Return (x, y) of the center of cell containing provided text 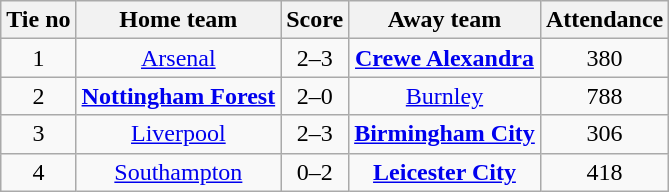
Southampton (178, 172)
Leicester City (445, 172)
418 (604, 172)
4 (38, 172)
Home team (178, 20)
2–0 (315, 96)
380 (604, 58)
Liverpool (178, 134)
306 (604, 134)
Away team (445, 20)
Burnley (445, 96)
Nottingham Forest (178, 96)
Attendance (604, 20)
788 (604, 96)
1 (38, 58)
3 (38, 134)
2 (38, 96)
Score (315, 20)
Crewe Alexandra (445, 58)
Birmingham City (445, 134)
Tie no (38, 20)
Arsenal (178, 58)
0–2 (315, 172)
